Locate the cell with the specified text and output its (X, Y) center coordinate. 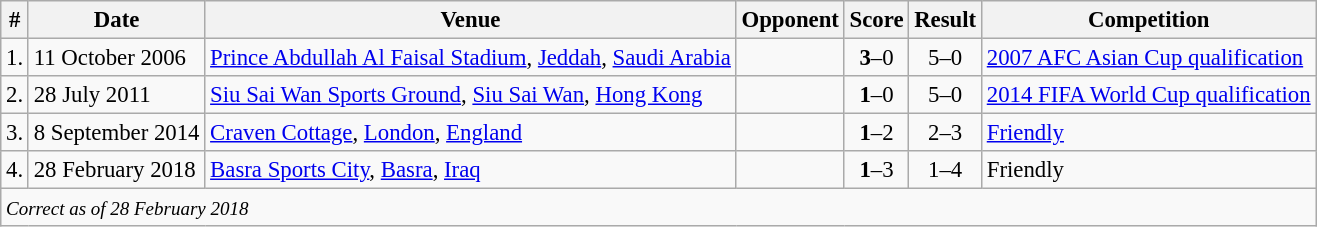
28 July 2011 (116, 95)
Siu Sai Wan Sports Ground, Siu Sai Wan, Hong Kong (470, 95)
Prince Abdullah Al Faisal Stadium, Jeddah, Saudi Arabia (470, 58)
Craven Cottage, London, England (470, 133)
Correct as of 28 February 2018 (658, 208)
3. (15, 133)
1–2 (876, 133)
8 September 2014 (116, 133)
2014 FIFA World Cup qualification (1148, 95)
2–3 (946, 133)
Opponent (790, 20)
1–4 (946, 170)
2007 AFC Asian Cup qualification (1148, 58)
1–3 (876, 170)
# (15, 20)
28 February 2018 (116, 170)
1. (15, 58)
Basra Sports City, Basra, Iraq (470, 170)
Score (876, 20)
Date (116, 20)
4. (15, 170)
1–0 (876, 95)
Venue (470, 20)
11 October 2006 (116, 58)
Competition (1148, 20)
3–0 (876, 58)
Result (946, 20)
2. (15, 95)
